Return the [x, y] coordinate for the center point of the cell that contains the specified text.  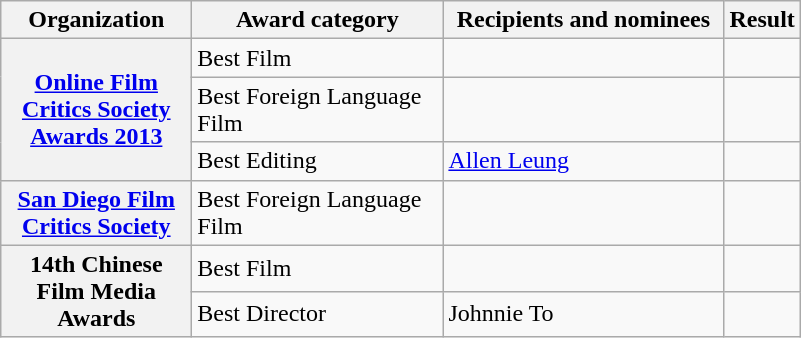
Online Film Critics Society Awards 2013 [96, 110]
Allen Leung [584, 161]
Result [762, 20]
Organization [96, 20]
San Diego Film Critics Society [96, 212]
Johnnie To [584, 314]
Recipients and nominees [584, 20]
14th Chinese Film Media Awards [96, 291]
Best Editing [318, 161]
Best Director [318, 314]
Award category [318, 20]
